Return [X, Y] of the center of cell containing provided text 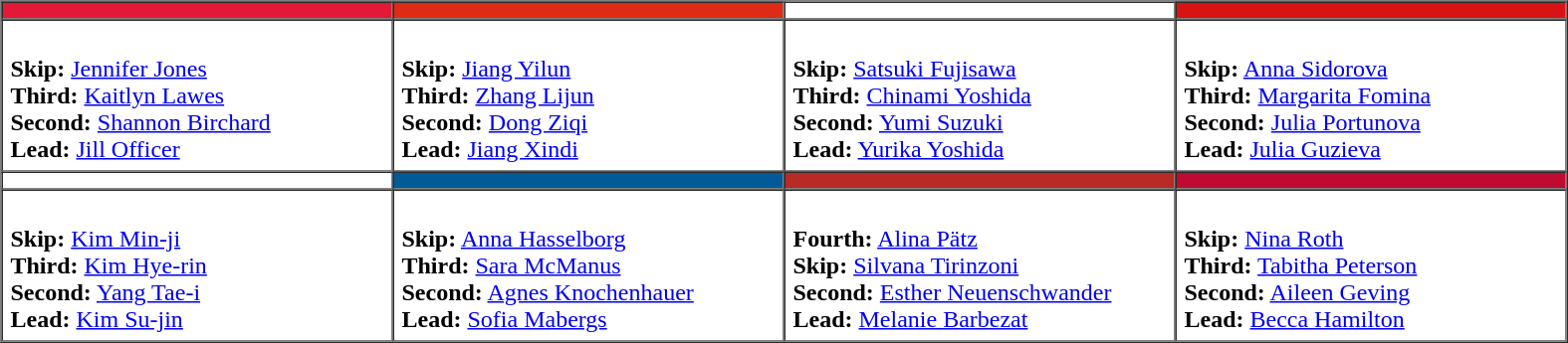
Skip: Satsuki Fujisawa Third: Chinami Yoshida Second: Yumi Suzuki Lead: Yurika Yoshida [980, 95]
Skip: Anna Sidorova Third: Margarita Fomina Second: Julia Portunova Lead: Julia Guzieva [1370, 95]
Skip: Anna Hasselborg Third: Sara McManus Second: Agnes Knochenhauer Lead: Sofia Mabergs [587, 264]
Skip: Kim Min-ji Third: Kim Hye-rin Second: Yang Tae-i Lead: Kim Su-jin [197, 264]
Fourth: Alina Pätz Skip: Silvana Tirinzoni Second: Esther Neuenschwander Lead: Melanie Barbezat [980, 264]
Skip: Jennifer Jones Third: Kaitlyn Lawes Second: Shannon Birchard Lead: Jill Officer [197, 95]
Skip: Nina Roth Third: Tabitha Peterson Second: Aileen Geving Lead: Becca Hamilton [1370, 264]
Skip: Jiang Yilun Third: Zhang Lijun Second: Dong Ziqi Lead: Jiang Xindi [587, 95]
